Search for the cell housing the specified text and yield its [x, y] center coordinate. 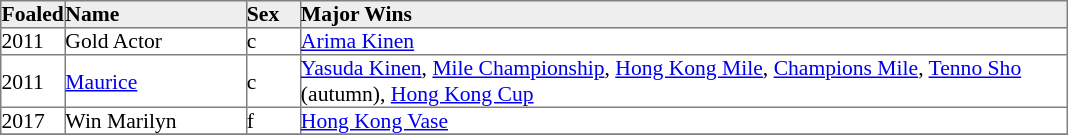
Yasuda Kinen, Mile Championship, Hong Kong Mile, Champions Mile, Tenno Sho (autumn), Hong Kong Cup [683, 81]
Sex [273, 14]
2017 [33, 120]
Hong Kong Vase [683, 120]
Foaled [33, 14]
Major Wins [683, 14]
Win Marilyn [156, 120]
Arima Kinen [683, 42]
Name [156, 14]
Maurice [156, 81]
Gold Actor [156, 42]
f [273, 120]
